Provide the [X, Y] coordinate of the cell's center where the given text is located.  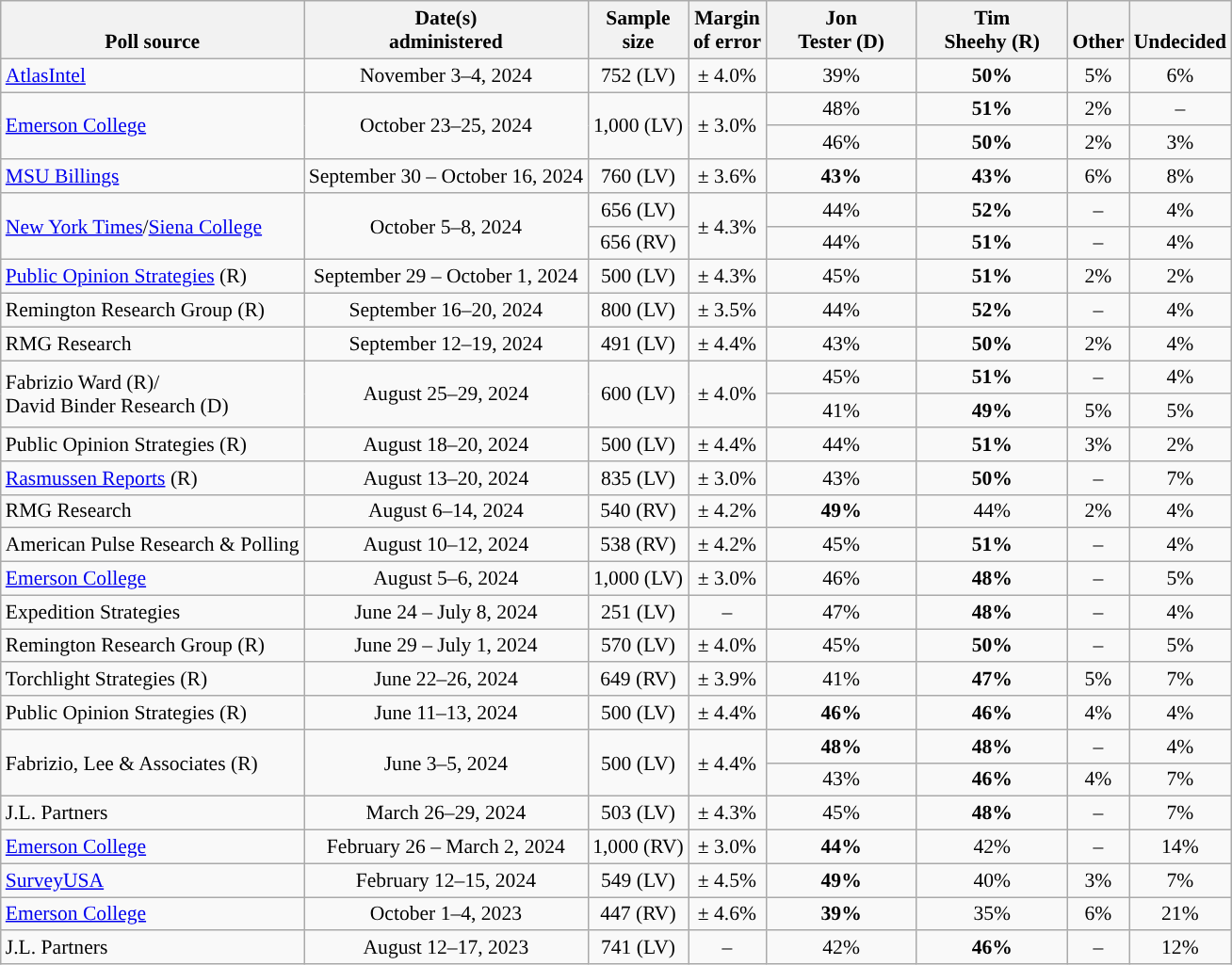
September 29 – October 1, 2024 [446, 277]
August 6–14, 2024 [446, 511]
Fabrizio, Lee & Associates (R) [153, 763]
September 30 – October 16, 2024 [446, 176]
October 23–25, 2024 [446, 126]
New York Times/Siena College [153, 226]
Other [1098, 30]
± 4.5% [727, 880]
November 3–4, 2024 [446, 75]
1,000 (RV) [639, 847]
August 5–6, 2024 [446, 579]
Expedition Strategies [153, 612]
8% [1180, 176]
35% [992, 914]
American Pulse Research & Polling [153, 545]
760 (LV) [639, 176]
741 (LV) [639, 948]
656 (LV) [639, 210]
February 26 – March 2, 2024 [446, 847]
June 3–5, 2024 [446, 763]
August 18–20, 2024 [446, 444]
Undecided [1180, 30]
MSU Billings [153, 176]
Poll source [153, 30]
649 (RV) [639, 680]
August 12–17, 2023 [446, 948]
656 (RV) [639, 243]
September 16–20, 2024 [446, 311]
August 25–29, 2024 [446, 394]
Rasmussen Reports (R) [153, 478]
800 (LV) [639, 311]
SurveyUSA [153, 880]
600 (LV) [639, 394]
835 (LV) [639, 478]
570 (LV) [639, 646]
40% [992, 880]
752 (LV) [639, 75]
Torchlight Strategies (R) [153, 680]
June 24 – July 8, 2024 [446, 612]
447 (RV) [639, 914]
October 1–4, 2023 [446, 914]
491 (LV) [639, 344]
549 (LV) [639, 880]
August 10–12, 2024 [446, 545]
March 26–29, 2024 [446, 813]
June 22–26, 2024 [446, 680]
February 12–15, 2024 [446, 880]
Date(s)administered [446, 30]
September 12–19, 2024 [446, 344]
June 29 – July 1, 2024 [446, 646]
± 3.6% [727, 176]
October 5–8, 2024 [446, 226]
Fabrizio Ward (R)/David Binder Research (D) [153, 394]
14% [1180, 847]
503 (LV) [639, 813]
12% [1180, 948]
21% [1180, 914]
540 (RV) [639, 511]
Marginof error [727, 30]
± 3.5% [727, 311]
JonTester (D) [841, 30]
AtlasIntel [153, 75]
Samplesize [639, 30]
June 11–13, 2024 [446, 713]
538 (RV) [639, 545]
251 (LV) [639, 612]
August 13–20, 2024 [446, 478]
± 3.9% [727, 680]
± 4.6% [727, 914]
TimSheehy (R) [992, 30]
